Capture the cell that displays the provided text and extract its [x, y] central coordinate. 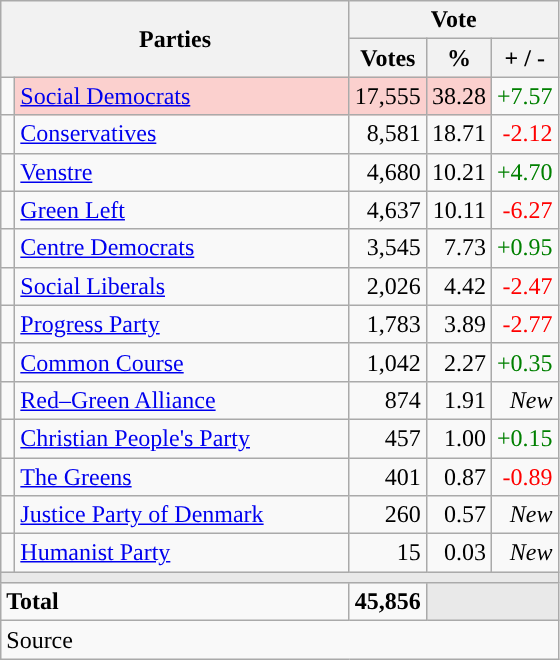
Common Course [182, 362]
Social Liberals [182, 286]
Progress Party [182, 324]
1,042 [388, 362]
8,581 [388, 134]
1,783 [388, 324]
+0.35 [524, 362]
-2.12 [524, 134]
3.89 [458, 324]
0.03 [458, 553]
Venstre [182, 172]
Vote [454, 20]
-2.77 [524, 324]
4,637 [388, 210]
+4.70 [524, 172]
The Greens [182, 477]
3,545 [388, 248]
4,680 [388, 172]
Conservatives [182, 134]
1.91 [458, 400]
874 [388, 400]
Green Left [182, 210]
457 [388, 438]
Humanist Party [182, 553]
-6.27 [524, 210]
2,026 [388, 286]
Christian People's Party [182, 438]
0.87 [458, 477]
7.73 [458, 248]
45,856 [388, 602]
-0.89 [524, 477]
17,555 [388, 96]
401 [388, 477]
0.57 [458, 515]
1.00 [458, 438]
Justice Party of Denmark [182, 515]
+ / - [524, 58]
Source [280, 640]
2.27 [458, 362]
10.21 [458, 172]
Votes [388, 58]
Total [176, 602]
15 [388, 553]
% [458, 58]
Social Democrats [182, 96]
+0.95 [524, 248]
260 [388, 515]
Red–Green Alliance [182, 400]
+7.57 [524, 96]
Parties [176, 39]
Centre Democrats [182, 248]
10.11 [458, 210]
38.28 [458, 96]
+0.15 [524, 438]
4.42 [458, 286]
-2.47 [524, 286]
18.71 [458, 134]
